Pinpoint the cell where the given text exists, returning its [X, Y] midpoint coordinate. 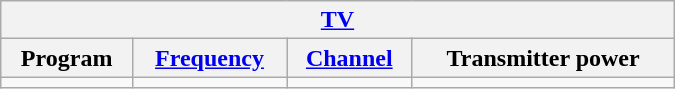
TV [338, 20]
Frequency [209, 58]
Channel [350, 58]
Program [67, 58]
Transmitter power [543, 58]
